Find where the given text appears and provide that cell's center as [X, Y] coordinate. 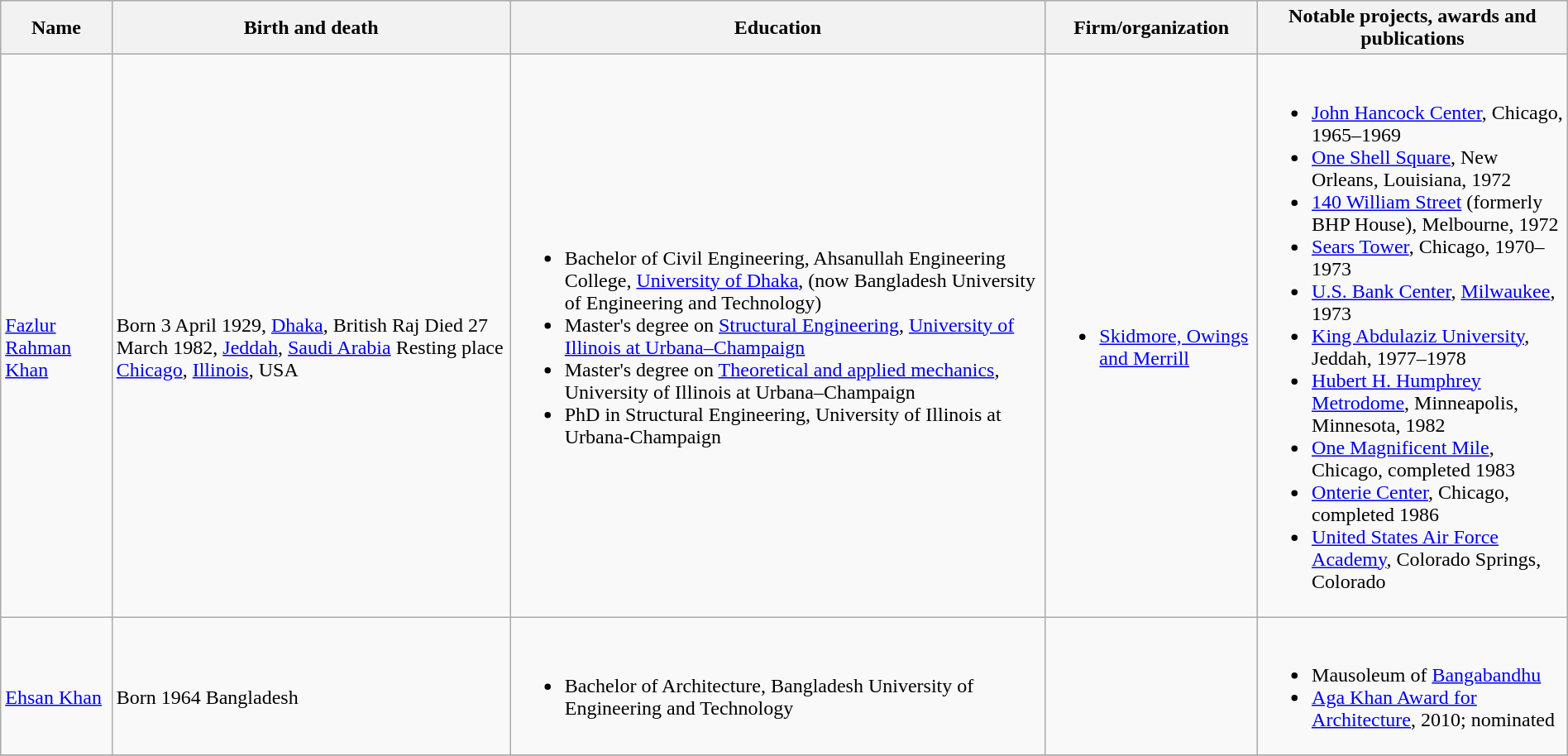
Mausoleum of BangabandhuAga Khan Award for Architecture, 2010; nominated [1413, 687]
Born 1964 Bangladesh [311, 687]
Born 3 April 1929, Dhaka, British Raj Died 27 March 1982, Jeddah, Saudi Arabia Resting place Chicago, Illinois, USA [311, 336]
Name [56, 28]
Ehsan Khan [56, 687]
Bachelor of Architecture, Bangladesh University of Engineering and Technology [777, 687]
Firm/organization [1151, 28]
Fazlur Rahman Khan [56, 336]
Skidmore, Owings and Merrill [1151, 336]
Education [777, 28]
Birth and death [311, 28]
Notable projects, awards and publications [1413, 28]
